From the cell containing the given text, extract its center point as (X, Y) coordinate. 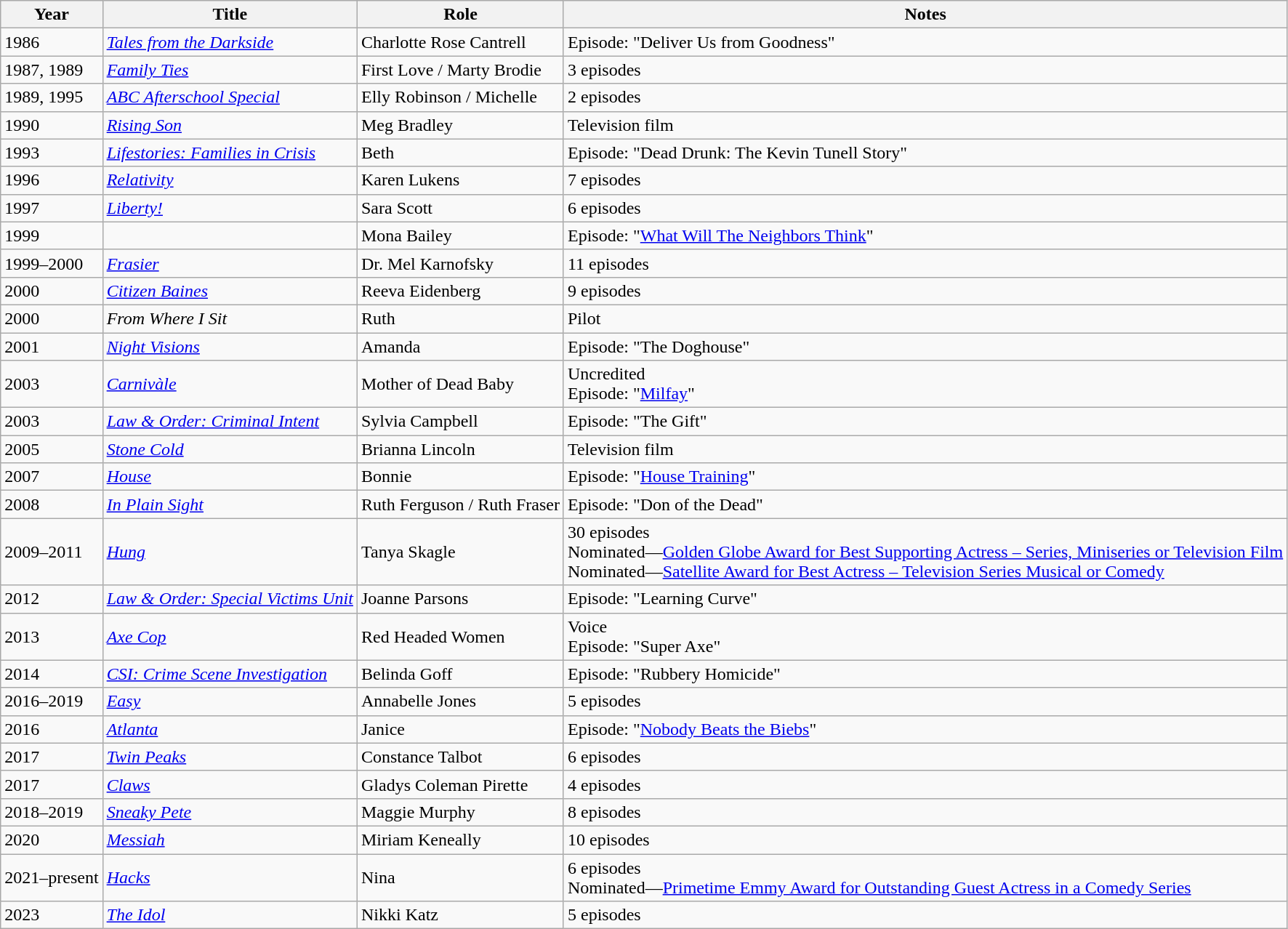
1999–2000 (52, 263)
Axe Cop (230, 637)
9 episodes (925, 291)
1989, 1995 (52, 97)
Relativity (230, 180)
Title (230, 15)
UncreditedEpisode: "Milfay" (925, 384)
Sneaky Pete (230, 812)
Amanda (460, 347)
Night Visions (230, 347)
Claws (230, 784)
The Idol (230, 915)
Year (52, 15)
Episode: "Don of the Dead" (925, 504)
Joanne Parsons (460, 599)
Episode: "Deliver Us from Goodness" (925, 42)
Beth (460, 153)
Lifestories: Families in Crisis (230, 153)
Pilot (925, 318)
Miriam Keneally (460, 840)
1990 (52, 125)
Mother of Dead Baby (460, 384)
Episode: "What Will The Neighbors Think" (925, 236)
CSI: Crime Scene Investigation (230, 674)
Annabelle Jones (460, 701)
Bonnie (460, 477)
Stone Cold (230, 449)
Liberty! (230, 208)
11 episodes (925, 263)
Ruth (460, 318)
1999 (52, 236)
Sara Scott (460, 208)
Constance Talbot (460, 757)
Nina (460, 877)
Meg Bradley (460, 125)
Red Headed Women (460, 637)
First Love / Marty Brodie (460, 70)
1993 (52, 153)
Gladys Coleman Pirette (460, 784)
Episode: "Learning Curve" (925, 599)
2001 (52, 347)
Brianna Lincoln (460, 449)
Hung (230, 552)
Law & Order: Criminal Intent (230, 422)
Dr. Mel Karnofsky (460, 263)
Family Ties (230, 70)
Frasier (230, 263)
Janice (460, 729)
2018–2019 (52, 812)
From Where I Sit (230, 318)
Messiah (230, 840)
1996 (52, 180)
2008 (52, 504)
In Plain Sight (230, 504)
2005 (52, 449)
Tales from the Darkside (230, 42)
2009–2011 (52, 552)
1987, 1989 (52, 70)
Maggie Murphy (460, 812)
Notes (925, 15)
Episode: "Rubbery Homicide" (925, 674)
1986 (52, 42)
2023 (52, 915)
3 episodes (925, 70)
Episode: "House Training" (925, 477)
2016–2019 (52, 701)
10 episodes (925, 840)
6 episodesNominated—Primetime Emmy Award for Outstanding Guest Actress in a Comedy Series (925, 877)
Hacks (230, 877)
2 episodes (925, 97)
Law & Order: Special Victims Unit (230, 599)
Reeva Eidenberg (460, 291)
Citizen Baines (230, 291)
2014 (52, 674)
7 episodes (925, 180)
Tanya Skagle (460, 552)
2020 (52, 840)
Rising Son (230, 125)
Mona Bailey (460, 236)
Episode: "The Doghouse" (925, 347)
Easy (230, 701)
8 episodes (925, 812)
2012 (52, 599)
Carnivàle (230, 384)
2013 (52, 637)
ABC Afterschool Special (230, 97)
Episode: "The Gift" (925, 422)
Ruth Ferguson / Ruth Fraser (460, 504)
Role (460, 15)
2007 (52, 477)
Elly Robinson / Michelle (460, 97)
Belinda Goff (460, 674)
Twin Peaks (230, 757)
Karen Lukens (460, 180)
Atlanta (230, 729)
Charlotte Rose Cantrell (460, 42)
2016 (52, 729)
Sylvia Campbell (460, 422)
House (230, 477)
Episode: "Dead Drunk: The Kevin Tunell Story" (925, 153)
Nikki Katz (460, 915)
2021–present (52, 877)
1997 (52, 208)
4 episodes (925, 784)
Episode: "Nobody Beats the Biebs" (925, 729)
VoiceEpisode: "Super Axe" (925, 637)
